Return the (x, y) coordinate for the center point of the cell that contains the specified text.  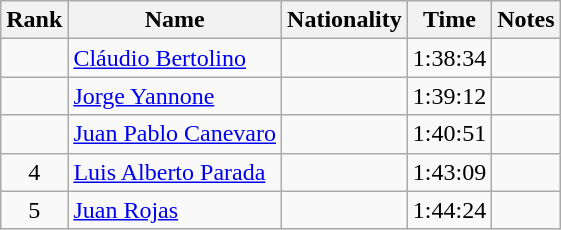
Juan Pablo Canevaro (175, 134)
Rank (34, 20)
1:39:12 (449, 96)
Notes (526, 20)
Time (449, 20)
1:43:09 (449, 172)
Juan Rojas (175, 210)
Cláudio Bertolino (175, 58)
1:44:24 (449, 210)
Nationality (345, 20)
1:40:51 (449, 134)
1:38:34 (449, 58)
Jorge Yannone (175, 96)
Name (175, 20)
5 (34, 210)
4 (34, 172)
Luis Alberto Parada (175, 172)
